Identify which cell holds the provided text, then report its (x, y) central coordinate. 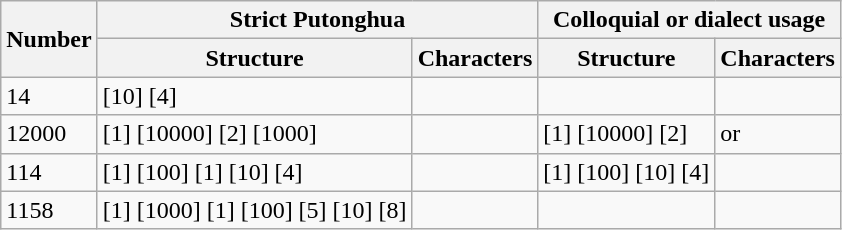
14 (49, 96)
12000 (49, 134)
Colloquial or dialect usage (690, 20)
Number (49, 39)
[10] [4] (254, 96)
[1] [1000] [1] [100] [5] [10] [8] (254, 210)
[1] [100] [1] [10] [4] (254, 172)
Strict Putonghua (318, 20)
[1] [10000] [2] (626, 134)
[1] [100] [10] [4] (626, 172)
114 (49, 172)
or (778, 134)
[1] [10000] [2] [1000] (254, 134)
1158 (49, 210)
